Determine the [x, y] coordinate at the center of the cell enclosing the given text.  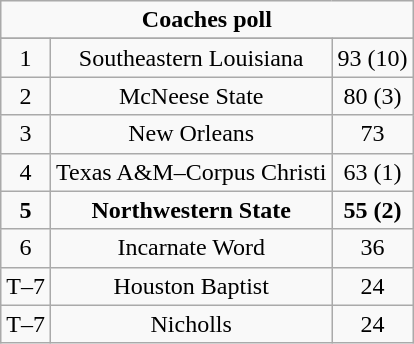
73 [372, 134]
93 (10) [372, 58]
4 [26, 172]
McNeese State [190, 96]
3 [26, 134]
New Orleans [190, 134]
Northwestern State [190, 210]
5 [26, 210]
2 [26, 96]
Coaches poll [207, 20]
Southeastern Louisiana [190, 58]
36 [372, 248]
Incarnate Word [190, 248]
Houston Baptist [190, 286]
1 [26, 58]
6 [26, 248]
Texas A&M–Corpus Christi [190, 172]
55 (2) [372, 210]
Nicholls [190, 324]
80 (3) [372, 96]
63 (1) [372, 172]
